Return the [X, Y] coordinate for the center point of the cell that contains the specified text.  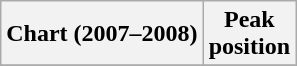
Chart (2007–2008) [102, 34]
Peakposition [249, 34]
